Identify which cell holds the provided text, then report its [X, Y] central coordinate. 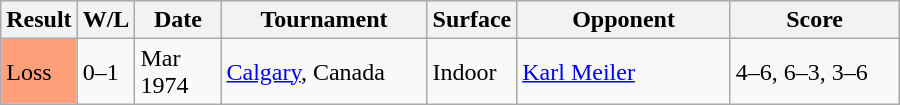
Opponent [624, 20]
Result [39, 20]
0–1 [106, 72]
Calgary, Canada [324, 72]
Indoor [472, 72]
Date [178, 20]
Mar 1974 [178, 72]
Score [814, 20]
4–6, 6–3, 3–6 [814, 72]
Karl Meiler [624, 72]
W/L [106, 20]
Tournament [324, 20]
Loss [39, 72]
Surface [472, 20]
